Return (X, Y) of the center of cell containing provided text 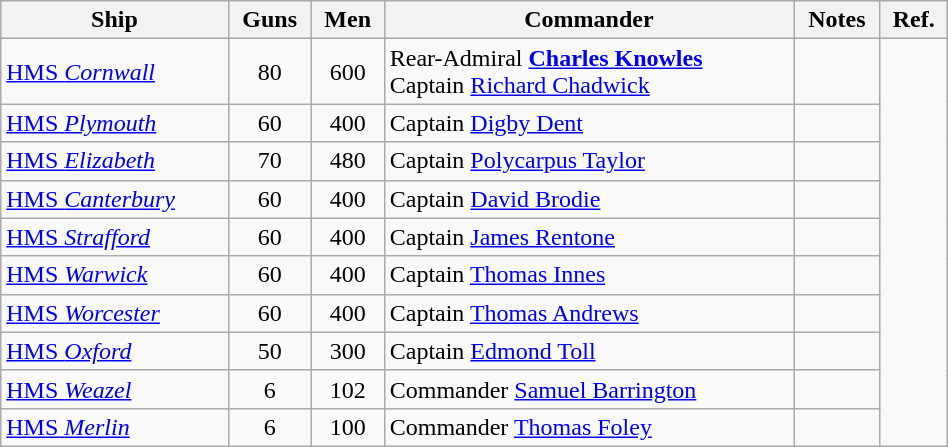
HMS Canterbury (114, 199)
HMS Cornwall (114, 72)
Captain Digby Dent (589, 123)
HMS Elizabeth (114, 161)
Ship (114, 20)
HMS Worcester (114, 313)
80 (270, 72)
Captain James Rentone (589, 237)
Rear-Admiral Charles KnowlesCaptain Richard Chadwick (589, 72)
HMS Merlin (114, 427)
Ref. (914, 20)
Notes (837, 20)
Guns (270, 20)
70 (270, 161)
102 (348, 389)
Commander (589, 20)
HMS Strafford (114, 237)
Commander Samuel Barrington (589, 389)
Commander Thomas Foley (589, 427)
480 (348, 161)
Captain Polycarpus Taylor (589, 161)
Men (348, 20)
Captain Thomas Innes (589, 275)
HMS Oxford (114, 351)
Captain Thomas Andrews (589, 313)
HMS Weazel (114, 389)
300 (348, 351)
HMS Plymouth (114, 123)
Captain Edmond Toll (589, 351)
50 (270, 351)
HMS Warwick (114, 275)
100 (348, 427)
600 (348, 72)
Captain David Brodie (589, 199)
